Pinpoint the cell where the given text exists, returning its [X, Y] midpoint coordinate. 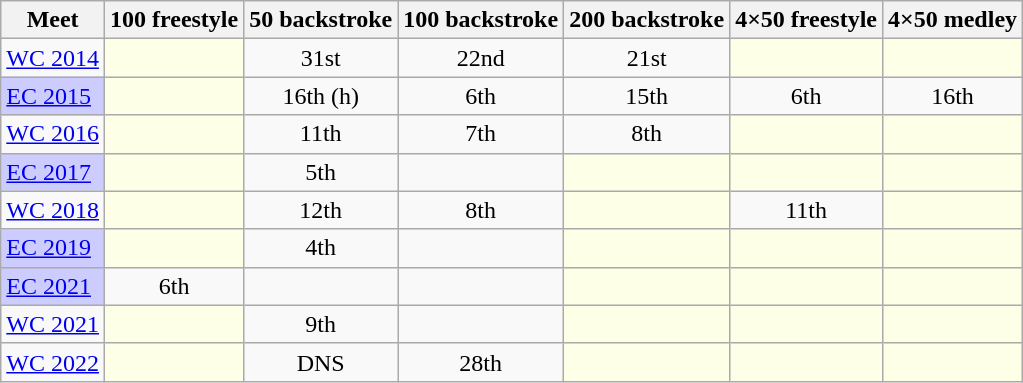
Meet [53, 20]
15th [647, 96]
16th [953, 96]
12th [321, 210]
WC 2022 [53, 362]
100 freestyle [174, 20]
31st [321, 58]
4×50 freestyle [806, 20]
WC 2021 [53, 324]
22nd [481, 58]
200 backstroke [647, 20]
9th [321, 324]
EC 2021 [53, 286]
EC 2019 [53, 248]
21st [647, 58]
EC 2015 [53, 96]
DNS [321, 362]
EC 2017 [53, 172]
50 backstroke [321, 20]
28th [481, 362]
WC 2016 [53, 134]
4th [321, 248]
WC 2018 [53, 210]
16th (h) [321, 96]
100 backstroke [481, 20]
4×50 medley [953, 20]
7th [481, 134]
WC 2014 [53, 58]
5th [321, 172]
